Determine the (X, Y) coordinate at the center of the cell enclosing the given text.  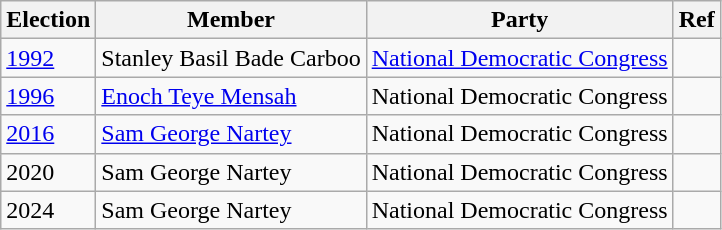
1996 (48, 96)
Election (48, 20)
2016 (48, 134)
1992 (48, 58)
Ref (696, 20)
2024 (48, 210)
2020 (48, 172)
Member (231, 20)
Enoch Teye Mensah (231, 96)
Stanley Basil Bade Carboo (231, 58)
Party (520, 20)
